Pinpoint the cell where the given text exists, returning its [X, Y] midpoint coordinate. 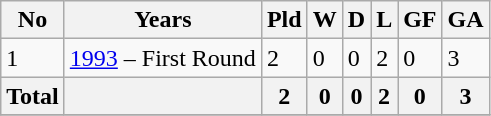
Years [162, 20]
GA [466, 20]
1 [33, 58]
1993 – First Round [162, 58]
GF [420, 20]
D [356, 20]
No [33, 20]
Pld [284, 20]
Total [33, 96]
W [324, 20]
L [384, 20]
